Capture the cell that displays the provided text and extract its [X, Y] central coordinate. 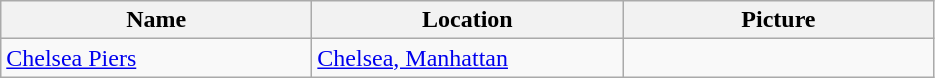
Location [468, 20]
Chelsea Piers [156, 58]
Chelsea, Manhattan [468, 58]
Picture [778, 20]
Name [156, 20]
